Return (x, y) of the center of cell containing provided text 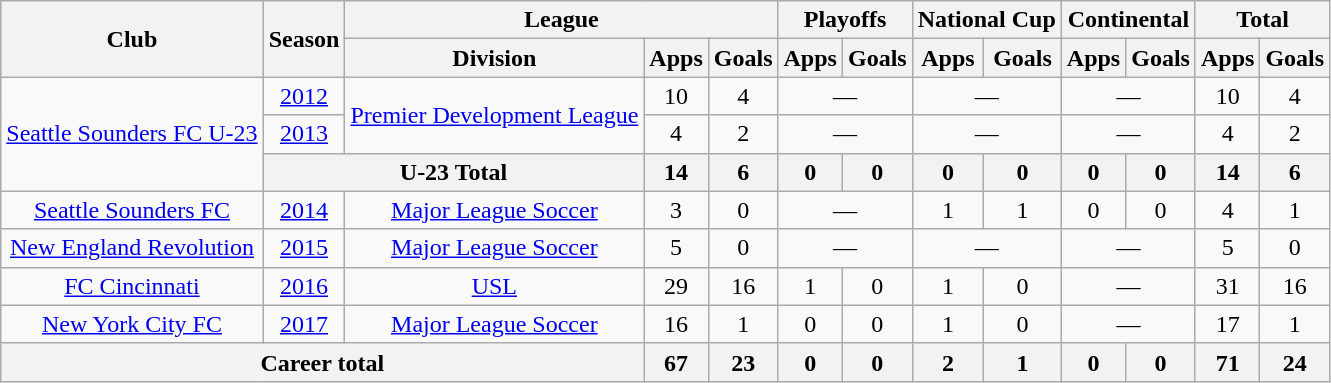
24 (1295, 362)
Continental (1128, 20)
2016 (304, 286)
17 (1227, 324)
2012 (304, 96)
National Cup (986, 20)
71 (1227, 362)
Playoffs (845, 20)
Seattle Sounders FC U-23 (132, 134)
Career total (322, 362)
Club (132, 39)
2017 (304, 324)
U-23 Total (454, 172)
2014 (304, 210)
3 (676, 210)
Total (1262, 20)
Seattle Sounders FC (132, 210)
31 (1227, 286)
Division (494, 58)
Season (304, 39)
FC Cincinnati (132, 286)
USL (494, 286)
2015 (304, 248)
New England Revolution (132, 248)
Premier Development League (494, 115)
23 (743, 362)
New York City FC (132, 324)
League (562, 20)
29 (676, 286)
67 (676, 362)
2013 (304, 134)
